Detect which cell encompasses the target text, then output its [x, y] center coordinate. 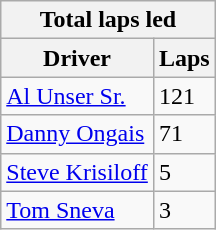
Driver [78, 58]
5 [184, 172]
Laps [184, 58]
Al Unser Sr. [78, 96]
121 [184, 96]
3 [184, 210]
Danny Ongais [78, 134]
Steve Krisiloff [78, 172]
71 [184, 134]
Total laps led [108, 20]
Tom Sneva [78, 210]
